Return (X, Y) of the center of cell containing provided text 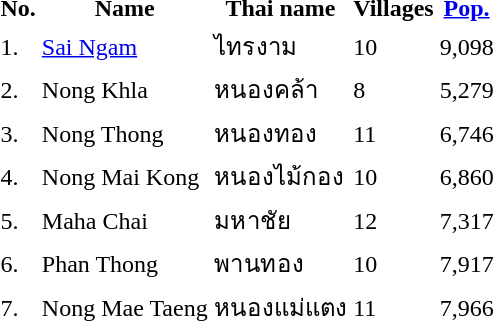
หนองทอง (280, 133)
มหาชัย (280, 220)
Maha Chai (124, 220)
Nong Khla (124, 90)
Phan Thong (124, 264)
ไทรงาม (280, 46)
Sai Ngam (124, 46)
หนองคล้า (280, 90)
11 (394, 133)
8 (394, 90)
Nong Thong (124, 133)
หนองไม้กอง (280, 176)
12 (394, 220)
พานทอง (280, 264)
Nong Mai Kong (124, 176)
